Return the [x, y] coordinate for the center point of the cell that contains the specified text.  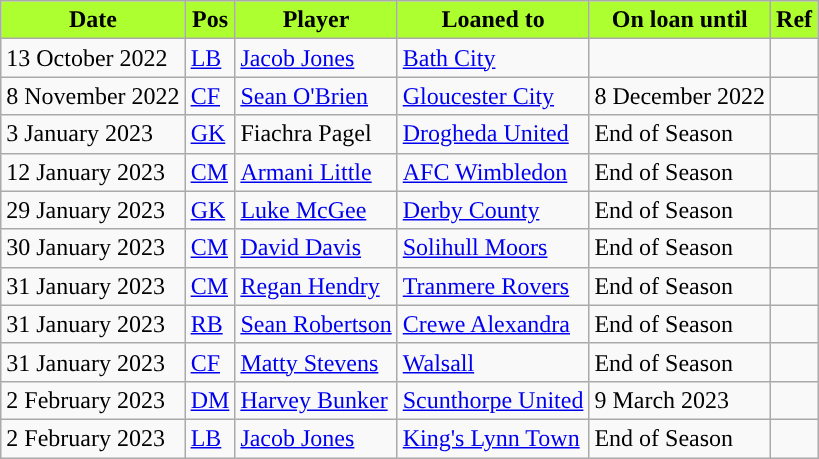
29 January 2023 [93, 210]
Tranmere Rovers [493, 286]
Crewe Alexandra [493, 324]
9 March 2023 [680, 400]
Gloucester City [493, 96]
12 January 2023 [93, 172]
Harvey Bunker [316, 400]
Luke McGee [316, 210]
Date [93, 20]
Player [316, 20]
30 January 2023 [93, 248]
David Davis [316, 248]
13 October 2022 [93, 58]
8 November 2022 [93, 96]
King's Lynn Town [493, 438]
Derby County [493, 210]
8 December 2022 [680, 96]
Drogheda United [493, 134]
Bath City [493, 58]
On loan until [680, 20]
3 January 2023 [93, 134]
Fiachra Pagel [316, 134]
Walsall [493, 362]
Sean O'Brien [316, 96]
Solihull Moors [493, 248]
Ref [794, 20]
AFC Wimbledon [493, 172]
Pos [210, 20]
RB [210, 324]
DM [210, 400]
Armani Little [316, 172]
Scunthorpe United [493, 400]
Sean Robertson [316, 324]
Matty Stevens [316, 362]
Loaned to [493, 20]
Regan Hendry [316, 286]
